Determine the [x, y] coordinate at the center of the cell enclosing the given text.  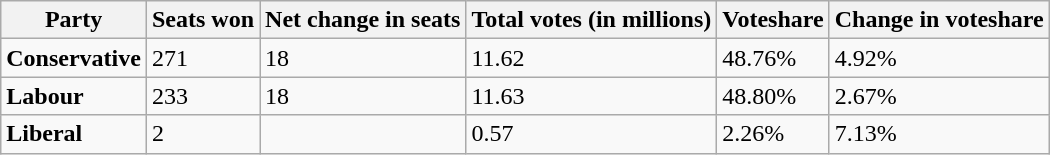
7.13% [939, 134]
271 [202, 58]
48.80% [773, 96]
Net change in seats [363, 20]
11.63 [592, 96]
233 [202, 96]
Total votes (in millions) [592, 20]
4.92% [939, 58]
Liberal [74, 134]
Labour [74, 96]
0.57 [592, 134]
2.26% [773, 134]
48.76% [773, 58]
Party [74, 20]
11.62 [592, 58]
Change in voteshare [939, 20]
2.67% [939, 96]
Seats won [202, 20]
Voteshare [773, 20]
2 [202, 134]
Conservative [74, 58]
